Determine the [X, Y] coordinate at the center of the cell enclosing the given text.  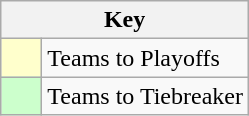
Teams to Tiebreaker [146, 96]
Teams to Playoffs [146, 58]
Key [125, 20]
